Determine the (X, Y) coordinate at the center of the cell enclosing the given text.  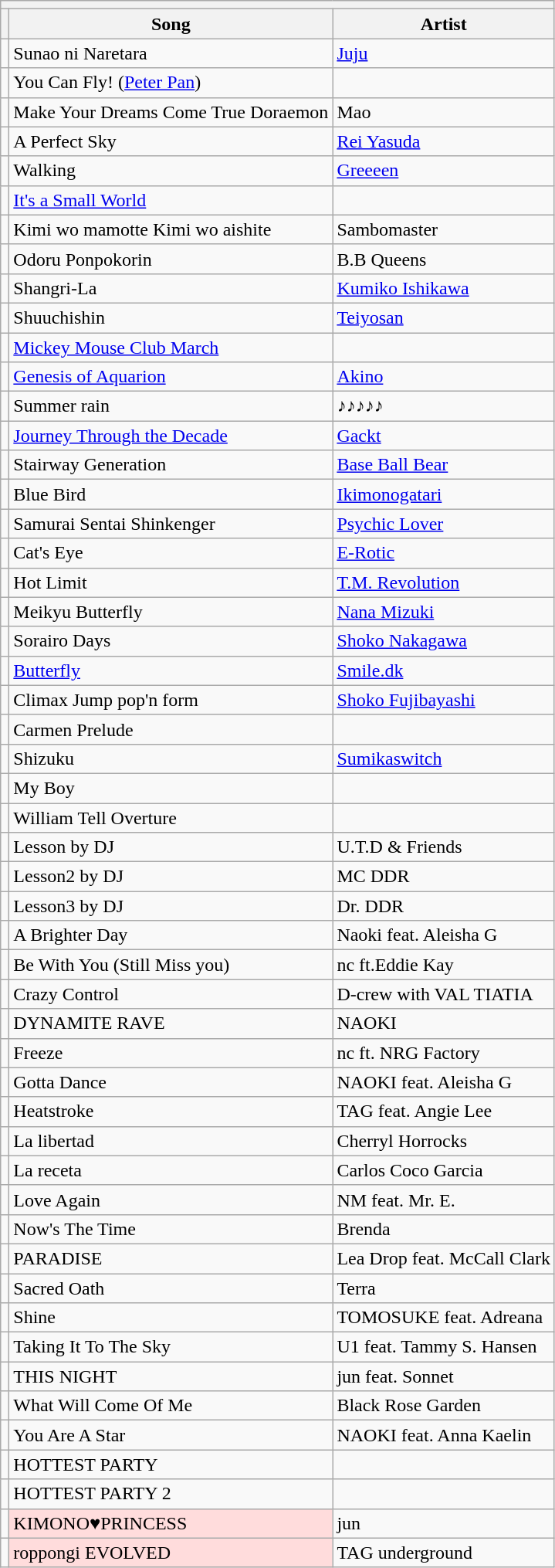
Nana Mizuki (444, 612)
♪♪♪♪♪ (444, 406)
Sambomaster (444, 229)
TAG feat. Angie Lee (444, 1112)
NAOKI feat. Aleisha G (444, 1082)
Summer rain (171, 406)
Stairway Generation (171, 465)
Shoko Nakagawa (444, 641)
Sunao ni Naretara (171, 53)
Mickey Mouse Club March (171, 347)
Be With You (Still Miss you) (171, 965)
TAG underground (444, 1553)
Song (171, 24)
Terra (444, 1288)
A Perfect Sky (171, 141)
TOMOSUKE feat. Adreana (444, 1318)
Taking It To The Sky (171, 1347)
Lea Drop feat. McCall Clark (444, 1258)
Akino (444, 377)
Lesson3 by DJ (171, 906)
NAOKI (444, 1023)
Butterfly (171, 670)
Love Again (171, 1200)
Gotta Dance (171, 1082)
Make Your Dreams Come True Doraemon (171, 112)
D-crew with VAL TIATIA (444, 994)
nc ft. NRG Factory (444, 1053)
Crazy Control (171, 994)
Smile.dk (444, 670)
HOTTEST PARTY 2 (171, 1494)
A Brighter Day (171, 935)
Now's The Time (171, 1229)
Black Rose Garden (444, 1406)
roppongi EVOLVED (171, 1553)
Gackt (444, 436)
jun (444, 1523)
B.B Queens (444, 259)
Kimi wo mamotte Kimi wo aishite (171, 229)
Teiyosan (444, 317)
Base Ball Bear (444, 465)
You Are A Star (171, 1435)
Brenda (444, 1229)
William Tell Overture (171, 818)
Climax Jump pop'n form (171, 700)
Mao (444, 112)
Sorairo Days (171, 641)
My Boy (171, 788)
La libertad (171, 1141)
Sacred Oath (171, 1288)
You Can Fly! (Peter Pan) (171, 83)
Hot Limit (171, 582)
Artist (444, 24)
Freeze (171, 1053)
Samurai Sentai Shinkenger (171, 524)
THIS NIGHT (171, 1376)
Greeeen (444, 171)
E-Rotic (444, 553)
Juju (444, 53)
nc ft.Eddie Kay (444, 965)
Cherryl Horrocks (444, 1141)
Shizuku (171, 759)
jun feat. Sonnet (444, 1376)
Carlos Coco Garcia (444, 1170)
Blue Bird (171, 494)
Lesson2 by DJ (171, 877)
KIMONO♥PRINCESS (171, 1523)
NAOKI feat. Anna Kaelin (444, 1435)
HOTTEST PARTY (171, 1464)
Psychic Lover (444, 524)
MC DDR (444, 877)
NM feat. Mr. E. (444, 1200)
Naoki feat. Aleisha G (444, 935)
Ikimonogatari (444, 494)
Carmen Prelude (171, 729)
Shangri-La (171, 288)
Walking (171, 171)
Lesson by DJ (171, 847)
Shoko Fujibayashi (444, 700)
T.M. Revolution (444, 582)
It's a Small World (171, 200)
Rei Yasuda (444, 141)
Shuuchishin (171, 317)
U.T.D & Friends (444, 847)
La receta (171, 1170)
Odoru Ponpokorin (171, 259)
Meikyu Butterfly (171, 612)
Kumiko Ishikawa (444, 288)
What Will Come Of Me (171, 1406)
Heatstroke (171, 1112)
Shine (171, 1318)
Cat's Eye (171, 553)
DYNAMITE RAVE (171, 1023)
PARADISE (171, 1258)
Genesis of Aquarion (171, 377)
Dr. DDR (444, 906)
Sumikaswitch (444, 759)
U1 feat. Tammy S. Hansen (444, 1347)
Journey Through the Decade (171, 436)
